Extract the (x, y) coordinate from the center of the cell holding the provided text.  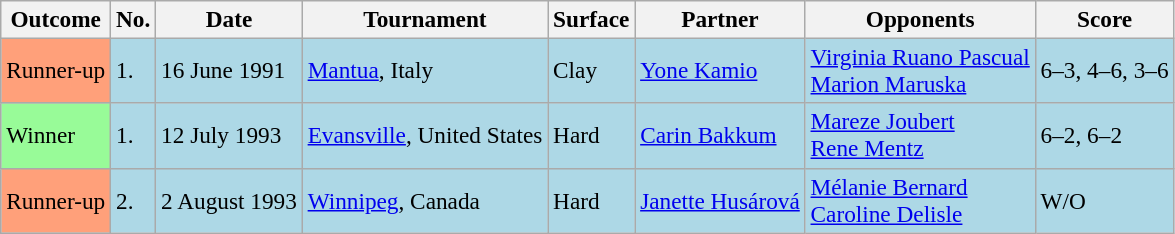
Winnipeg, Canada (424, 200)
Clay (592, 70)
Janette Husárová (720, 200)
Yone Kamio (720, 70)
Evansville, United States (424, 136)
Tournament (424, 19)
Mantua, Italy (424, 70)
Score (1104, 19)
12 July 1993 (230, 136)
6–2, 6–2 (1104, 136)
Date (230, 19)
Opponents (920, 19)
2 August 1993 (230, 200)
16 June 1991 (230, 70)
Mareze Joubert Rene Mentz (920, 136)
6–3, 4–6, 3–6 (1104, 70)
No. (134, 19)
W/O (1104, 200)
Surface (592, 19)
Virginia Ruano Pascual Marion Maruska (920, 70)
2. (134, 200)
Mélanie Bernard Caroline Delisle (920, 200)
Winner (56, 136)
Carin Bakkum (720, 136)
Outcome (56, 19)
Partner (720, 19)
